For the text-containing cell, return its midpoint in (x, y) coordinate format. 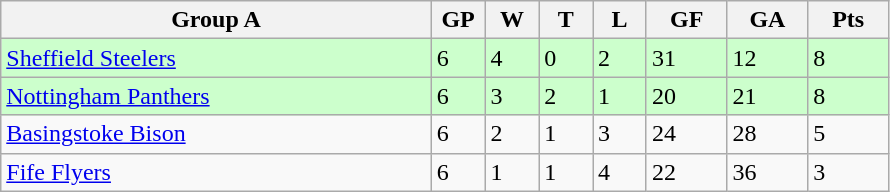
24 (686, 134)
36 (768, 172)
T (566, 20)
31 (686, 58)
Pts (848, 20)
0 (566, 58)
Group A (216, 20)
21 (768, 96)
GF (686, 20)
L (620, 20)
W (512, 20)
Basingstoke Bison (216, 134)
5 (848, 134)
GA (768, 20)
28 (768, 134)
Sheffield Steelers (216, 58)
22 (686, 172)
Fife Flyers (216, 172)
Nottingham Panthers (216, 96)
20 (686, 96)
GP (458, 20)
12 (768, 58)
